From the cell containing the given text, extract its center point as [x, y] coordinate. 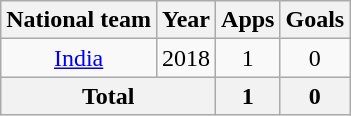
National team [79, 20]
India [79, 58]
Goals [315, 20]
Total [108, 96]
Apps [248, 20]
Year [186, 20]
2018 [186, 58]
